Identify which cell holds the provided text, then report its (x, y) central coordinate. 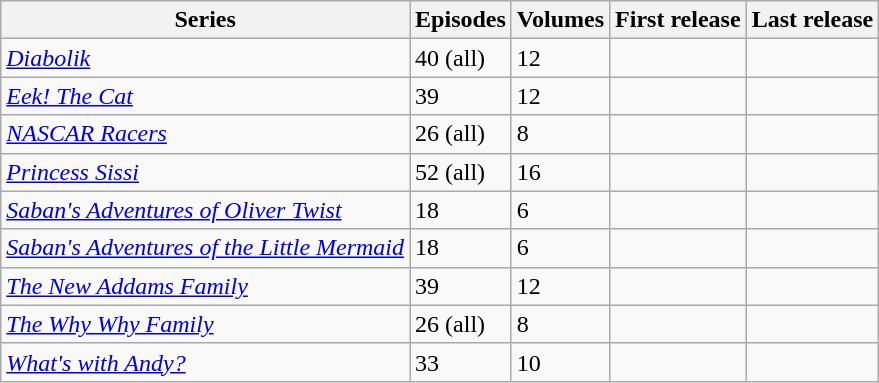
Diabolik (206, 58)
40 (all) (461, 58)
NASCAR Racers (206, 134)
16 (560, 172)
First release (678, 20)
Princess Sissi (206, 172)
Last release (812, 20)
The Why Why Family (206, 324)
Series (206, 20)
Eek! The Cat (206, 96)
What's with Andy? (206, 362)
Saban's Adventures of Oliver Twist (206, 210)
Saban's Adventures of the Little Mermaid (206, 248)
Volumes (560, 20)
The New Addams Family (206, 286)
33 (461, 362)
10 (560, 362)
52 (all) (461, 172)
Episodes (461, 20)
